Find where the given text appears and provide that cell's center as (x, y) coordinate. 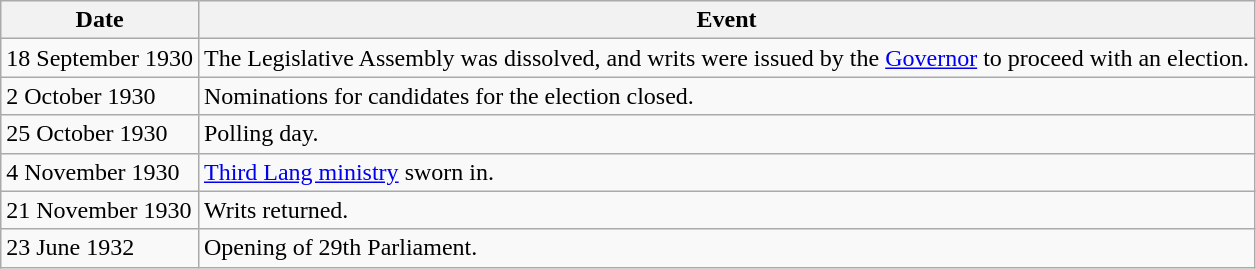
Third Lang ministry sworn in. (726, 172)
2 October 1930 (100, 96)
Polling day. (726, 134)
Nominations for candidates for the election closed. (726, 96)
23 June 1932 (100, 248)
18 September 1930 (100, 58)
Date (100, 20)
4 November 1930 (100, 172)
Writs returned. (726, 210)
Event (726, 20)
25 October 1930 (100, 134)
The Legislative Assembly was dissolved, and writs were issued by the Governor to proceed with an election. (726, 58)
21 November 1930 (100, 210)
Opening of 29th Parliament. (726, 248)
